Capture the cell that displays the provided text and extract its [x, y] central coordinate. 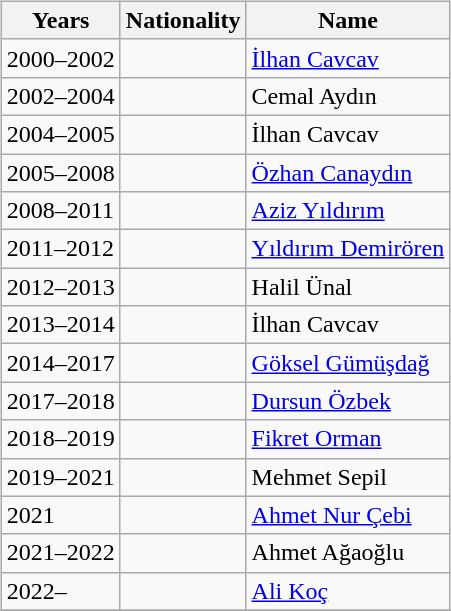
2017–2018 [60, 401]
2004–2005 [60, 134]
2018–2019 [60, 439]
Mehmet Sepil [348, 477]
Göksel Gümüşdağ [348, 363]
Nationality [183, 20]
2022– [60, 591]
2002–2004 [60, 96]
Years [60, 20]
2014–2017 [60, 363]
2011–2012 [60, 249]
2021 [60, 515]
2012–2013 [60, 287]
Cemal Aydın [348, 96]
Ahmet Nur Çebi [348, 515]
Fikret Orman [348, 439]
2005–2008 [60, 173]
2013–2014 [60, 325]
Yıldırım Demirören [348, 249]
2019–2021 [60, 477]
Halil Ünal [348, 287]
2008–2011 [60, 211]
Ahmet Ağaoğlu [348, 553]
2021–2022 [60, 553]
Name [348, 20]
Özhan Canaydın [348, 173]
Dursun Özbek [348, 401]
Ali Koç [348, 591]
2000–2002 [60, 58]
Aziz Yıldırım [348, 211]
